Capture the cell that displays the provided text and extract its (X, Y) central coordinate. 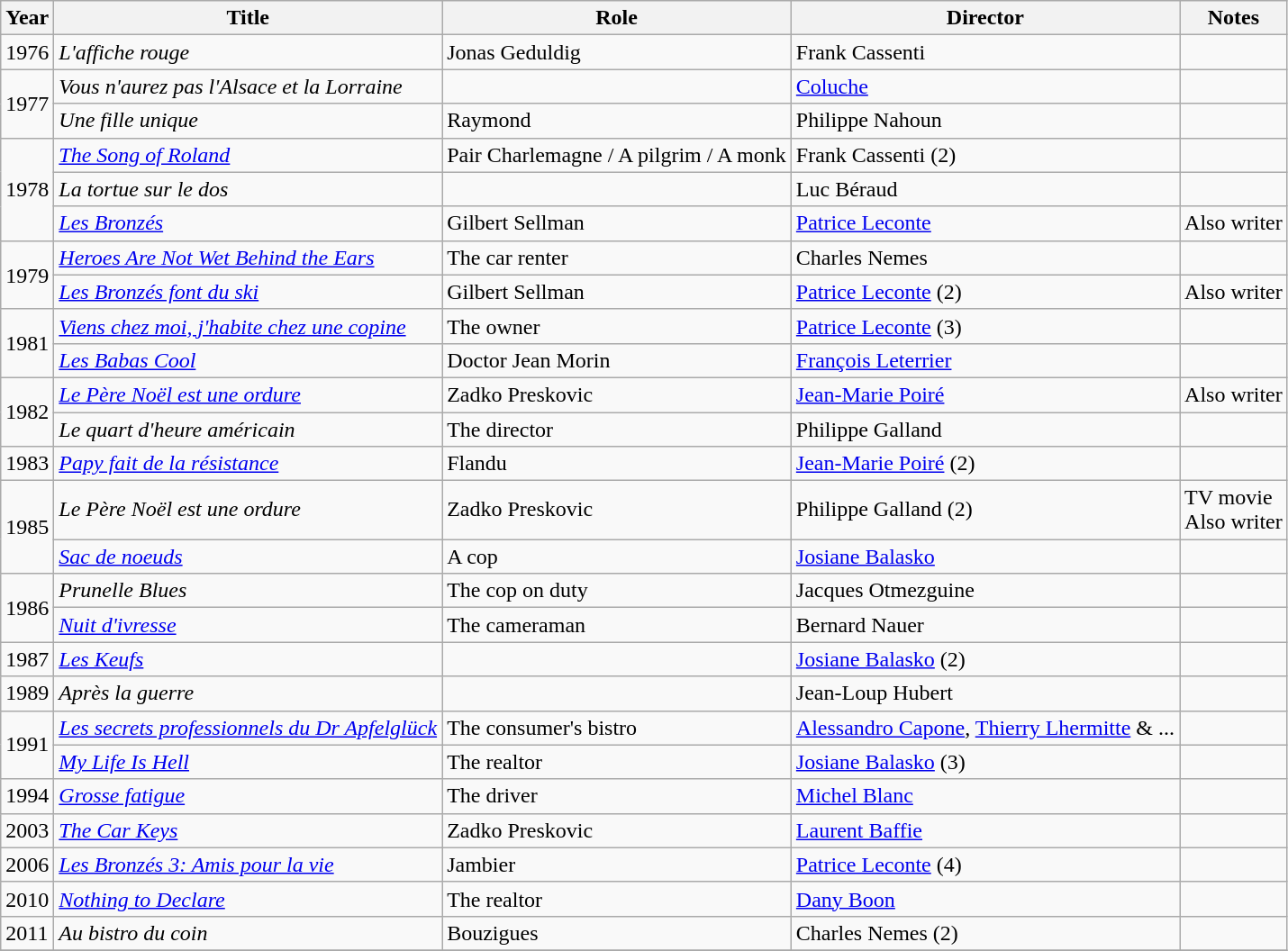
1994 (27, 796)
The consumer's bistro (617, 728)
Les Bronzés (249, 223)
Charles Nemes (2) (985, 933)
Au bistro du coin (249, 933)
Bouzigues (617, 933)
Prunelle Blues (249, 591)
Michel Blanc (985, 796)
2011 (27, 933)
1985 (27, 528)
Pair Charlemagne / A pilgrim / A monk (617, 155)
The cameraman (617, 625)
Viens chez moi, j'habite chez une copine (249, 326)
Charles Nemes (985, 258)
Patrice Leconte (2) (985, 292)
Heroes Are Not Wet Behind the Ears (249, 258)
Sac de noeuds (249, 557)
Year (27, 18)
Patrice Leconte (4) (985, 865)
Frank Cassenti (985, 52)
Role (617, 18)
François Leterrier (985, 360)
Patrice Leconte (3) (985, 326)
1981 (27, 343)
Jambier (617, 865)
1976 (27, 52)
Nuit d'ivresse (249, 625)
Philippe Galland (985, 430)
Josiane Balasko (985, 557)
Jonas Geduldig (617, 52)
The director (617, 430)
1989 (27, 693)
1983 (27, 464)
Philippe Nahoun (985, 121)
The Car Keys (249, 830)
Bernard Nauer (985, 625)
Jean-Marie Poiré (985, 394)
Jean-Marie Poiré (2) (985, 464)
1978 (27, 189)
Les Babas Cool (249, 360)
The car renter (617, 258)
1977 (27, 104)
Flandu (617, 464)
Philippe Galland (2) (985, 510)
The cop on duty (617, 591)
L'affiche rouge (249, 52)
1991 (27, 745)
1987 (27, 659)
Jean-Loup Hubert (985, 693)
Grosse fatigue (249, 796)
Les secrets professionnels du Dr Apfelglück (249, 728)
Doctor Jean Morin (617, 360)
1979 (27, 275)
The Song of Roland (249, 155)
Dany Boon (985, 899)
Le quart d'heure américain (249, 430)
2006 (27, 865)
TV movieAlso writer (1234, 510)
Les Keufs (249, 659)
Les Bronzés font du ski (249, 292)
Josiane Balasko (3) (985, 762)
Patrice Leconte (985, 223)
Raymond (617, 121)
Jacques Otmezguine (985, 591)
1986 (27, 608)
Coluche (985, 86)
Une fille unique (249, 121)
Title (249, 18)
Laurent Baffie (985, 830)
My Life Is Hell (249, 762)
Papy fait de la résistance (249, 464)
A cop (617, 557)
The driver (617, 796)
Josiane Balasko (2) (985, 659)
La tortue sur le dos (249, 189)
Notes (1234, 18)
Nothing to Declare (249, 899)
The owner (617, 326)
Alessandro Capone, Thierry Lhermitte & ... (985, 728)
1982 (27, 412)
2010 (27, 899)
Frank Cassenti (2) (985, 155)
Après la guerre (249, 693)
2003 (27, 830)
Les Bronzés 3: Amis pour la vie (249, 865)
Luc Béraud (985, 189)
Director (985, 18)
Vous n'aurez pas l'Alsace et la Lorraine (249, 86)
